Scan for the cell matching the given text and deliver its (x, y) coordinate at center. 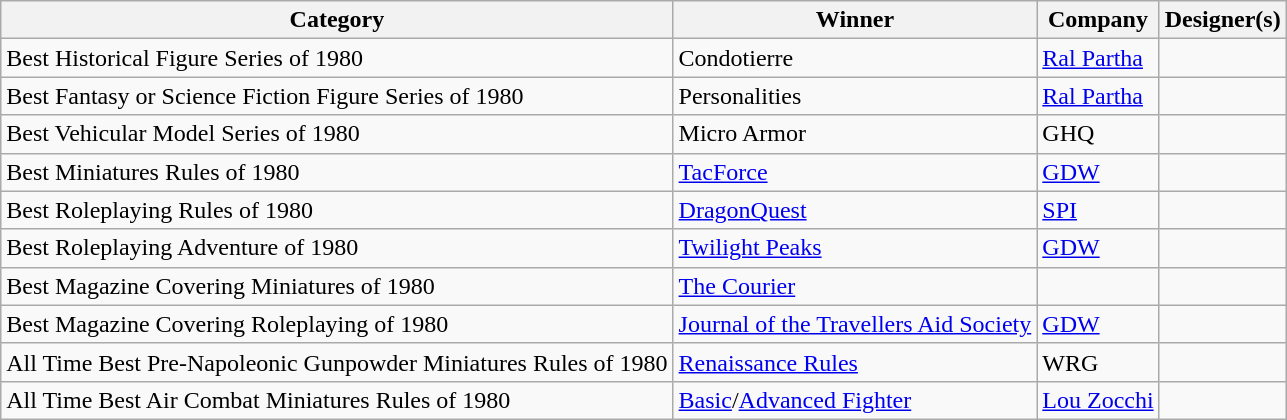
All Time Best Air Combat Miniatures Rules of 1980 (337, 400)
Lou Zocchi (1098, 400)
GHQ (1098, 134)
Winner (855, 20)
Twilight Peaks (855, 248)
DragonQuest (855, 210)
Condotierre (855, 58)
Best Roleplaying Adventure of 1980 (337, 248)
SPI (1098, 210)
Best Miniatures Rules of 1980 (337, 172)
Micro Armor (855, 134)
Journal of the Travellers Aid Society (855, 324)
Basic/Advanced Fighter (855, 400)
Category (337, 20)
Best Magazine Covering Roleplaying of 1980 (337, 324)
Best Vehicular Model Series of 1980 (337, 134)
Best Roleplaying Rules of 1980 (337, 210)
WRG (1098, 362)
Personalities (855, 96)
TacForce (855, 172)
Renaissance Rules (855, 362)
Best Magazine Covering Miniatures of 1980 (337, 286)
Designer(s) (1222, 20)
All Time Best Pre-Napoleonic Gunpowder Miniatures Rules of 1980 (337, 362)
Best Historical Figure Series of 1980 (337, 58)
The Courier (855, 286)
Company (1098, 20)
Best Fantasy or Science Fiction Figure Series of 1980 (337, 96)
